Find where the given text appears and provide that cell's center as (X, Y) coordinate. 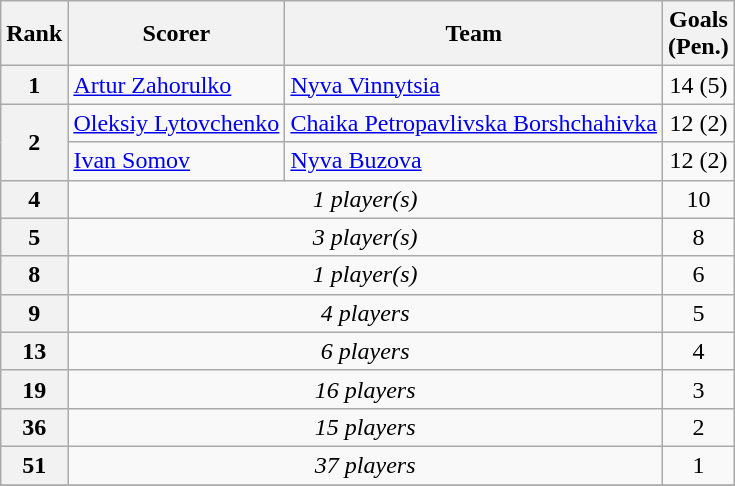
9 (34, 313)
Oleksiy Lytovchenko (176, 123)
6 (699, 275)
Chaika Petropavlivska Borshchahivka (474, 123)
19 (34, 389)
37 players (366, 465)
51 (34, 465)
Scorer (176, 34)
Rank (34, 34)
Goals(Pen.) (699, 34)
3 player(s) (366, 237)
3 (699, 389)
Artur Zahorulko (176, 85)
Nyva Buzova (474, 161)
Team (474, 34)
Nyva Vinnytsia (474, 85)
6 players (366, 351)
10 (699, 199)
16 players (366, 389)
4 players (366, 313)
Ivan Somov (176, 161)
14 (5) (699, 85)
15 players (366, 427)
36 (34, 427)
13 (34, 351)
